Provide the [X, Y] coordinate of the cell's center where the given text is located.  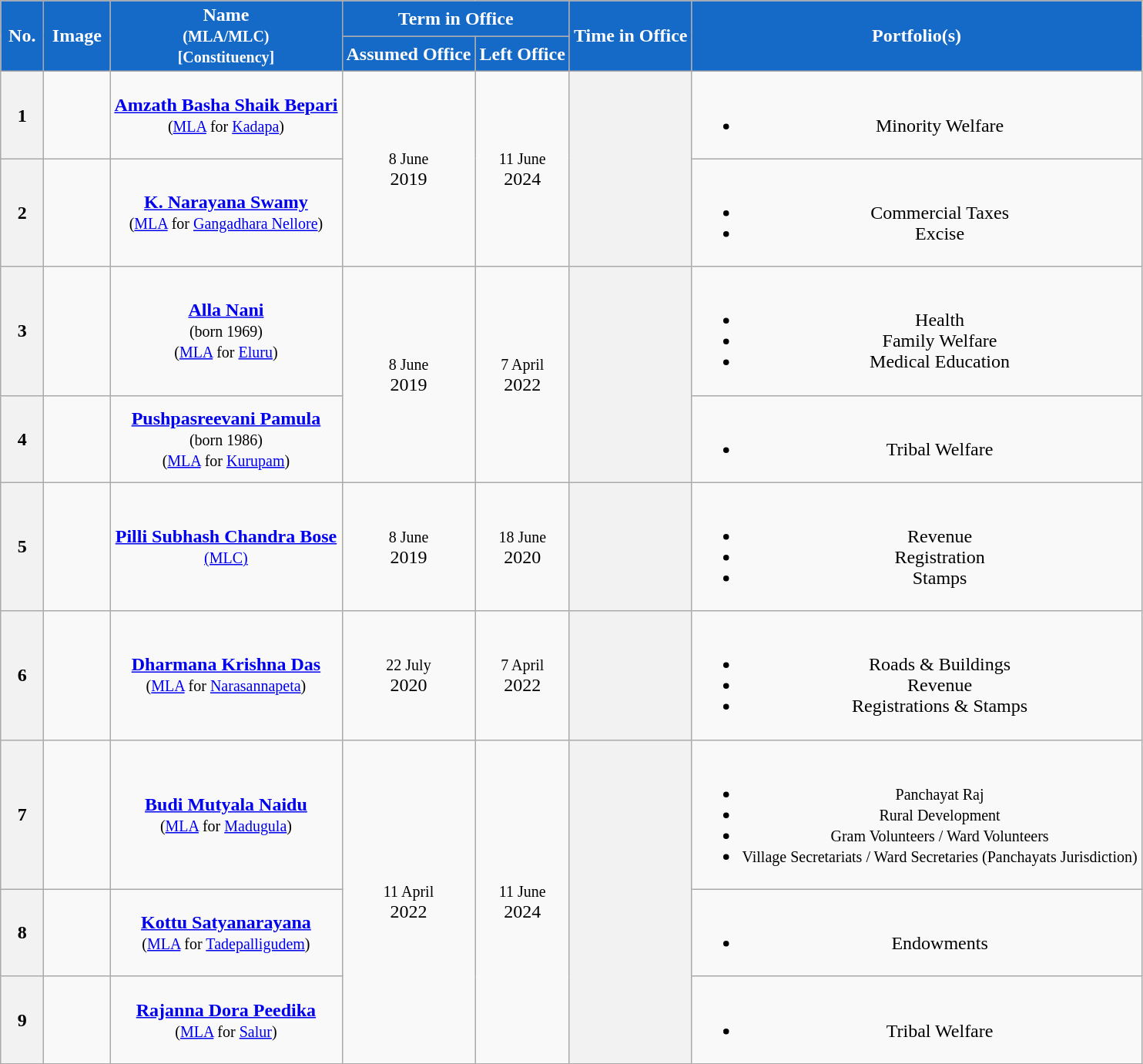
Image [77, 36]
Term in Office [456, 18]
K. Narayana Swamy(MLA for Gangadhara Nellore) [226, 213]
Pushpasreevani Pamula(born 1986)(MLA for Kurupam) [226, 439]
8 [22, 932]
6 [22, 675]
RevenueRegistrationStamps [917, 547]
Name(MLA/MLC)[Constituency] [226, 36]
Left Office [522, 54]
3 [22, 331]
2 [22, 213]
11 April2022 [408, 901]
Rajanna Dora Peedika(MLA for Salur) [226, 1020]
22 July2020 [408, 675]
Minority Welfare [917, 116]
4 [22, 439]
Dharmana Krishna Das(MLA for Narasannapeta) [226, 675]
Time in Office [630, 36]
Alla Nani(born 1969)(MLA for Eluru) [226, 331]
Portfolio(s) [917, 36]
Kottu Satyanarayana(MLA for Tadepalligudem) [226, 932]
Roads & BuildingsRevenueRegistrations & Stamps [917, 675]
7 [22, 814]
9 [22, 1020]
5 [22, 547]
1 [22, 116]
HealthFamily WelfareMedical Education [917, 331]
18 June2020 [522, 547]
No. [22, 36]
Assumed Office [408, 54]
Commercial TaxesExcise [917, 213]
Endowments [917, 932]
Budi Mutyala Naidu(MLA for Madugula) [226, 814]
Pilli Subhash Chandra Bose(MLC) [226, 547]
Panchayat RajRural DevelopmentGram Volunteers / Ward VolunteersVillage Secretariats / Ward Secretaries (Panchayats Jurisdiction) [917, 814]
Amzath Basha Shaik Bepari(MLA for Kadapa) [226, 116]
